Provide the [X, Y] coordinate of the cell's center where the given text is located.  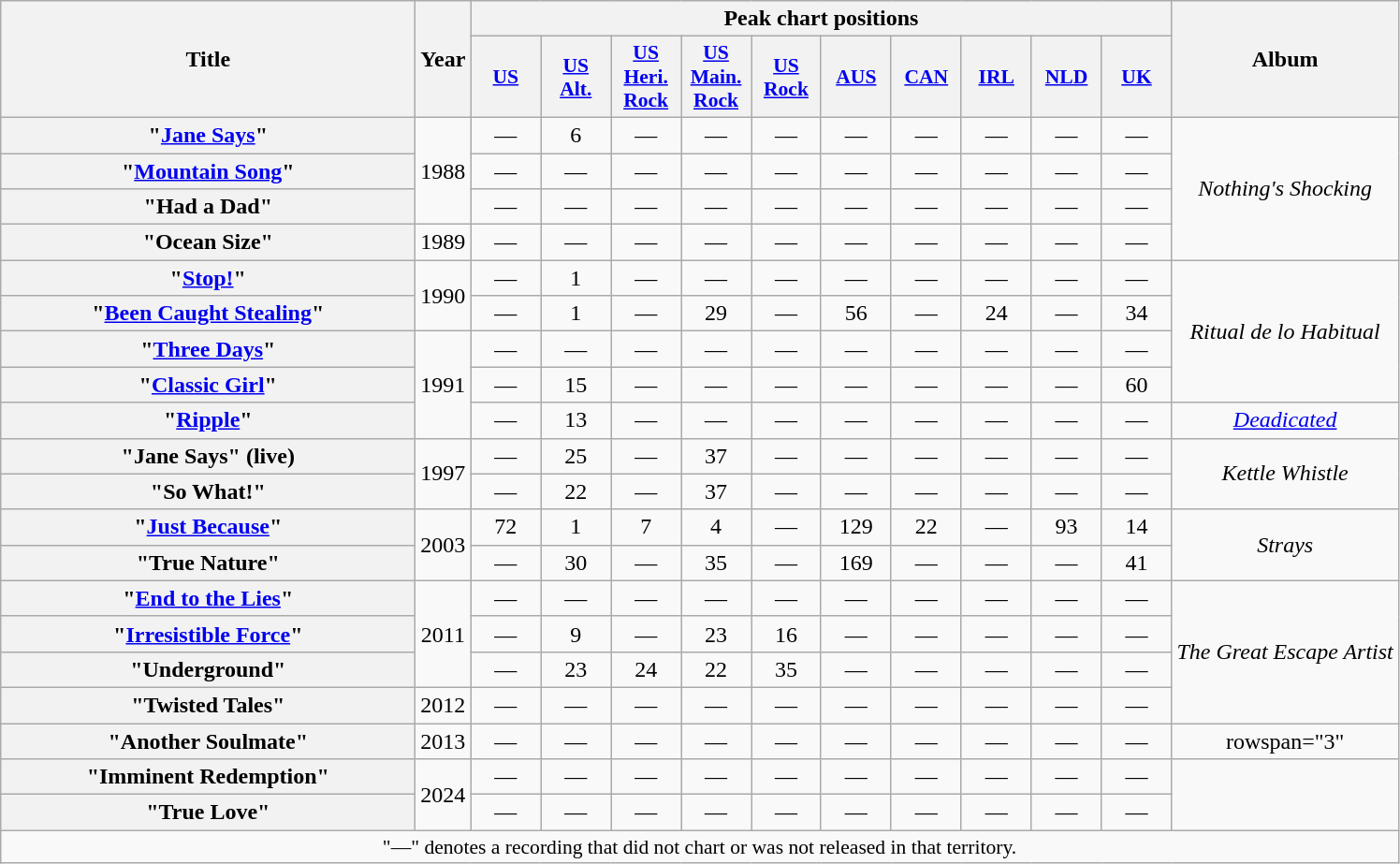
Strays [1285, 545]
USRock [786, 77]
US [505, 77]
Album [1285, 60]
USAlt. [576, 77]
1990 [444, 296]
"Just Because" [208, 527]
2011 [444, 634]
29 [717, 314]
"Been Caught Stealing" [208, 314]
"Another Soulmate" [208, 740]
Year [444, 60]
"Stop!" [208, 278]
Peak chart positions [822, 19]
14 [1136, 527]
41 [1136, 563]
"Twisted Tales" [208, 705]
"Imminent Redemption" [208, 777]
2003 [444, 545]
Nothing's Shocking [1285, 188]
AUS [855, 77]
13 [576, 420]
"Ripple" [208, 420]
"Three Days" [208, 349]
"—" denotes a recording that did not chart or was not released in that territory. [700, 847]
IRL [996, 77]
Ritual de lo Habitual [1285, 331]
USMain. Rock [717, 77]
34 [1136, 314]
1991 [444, 385]
72 [505, 527]
169 [855, 563]
USHeri. Rock [646, 77]
"Irresistible Force" [208, 634]
129 [855, 527]
9 [576, 634]
2013 [444, 740]
Deadicated [1285, 420]
4 [717, 527]
Kettle Whistle [1285, 474]
CAN [926, 77]
"Had a Dad" [208, 207]
60 [1136, 385]
Title [208, 60]
NLD [1067, 77]
2012 [444, 705]
"True Nature" [208, 563]
"End to the Lies" [208, 598]
"Ocean Size" [208, 242]
93 [1067, 527]
7 [646, 527]
rowspan="3" [1285, 740]
UK [1136, 77]
"Classic Girl" [208, 385]
"Mountain Song" [208, 171]
16 [786, 634]
25 [576, 456]
56 [855, 314]
"True Love" [208, 813]
The Great Escape Artist [1285, 652]
"So What!" [208, 491]
15 [576, 385]
30 [576, 563]
6 [576, 135]
1997 [444, 474]
"Underground" [208, 669]
"Jane Says" [208, 135]
1988 [444, 170]
"Jane Says" (live) [208, 456]
1989 [444, 242]
2024 [444, 795]
